Pinpoint the cell where the given text exists, returning its [X, Y] midpoint coordinate. 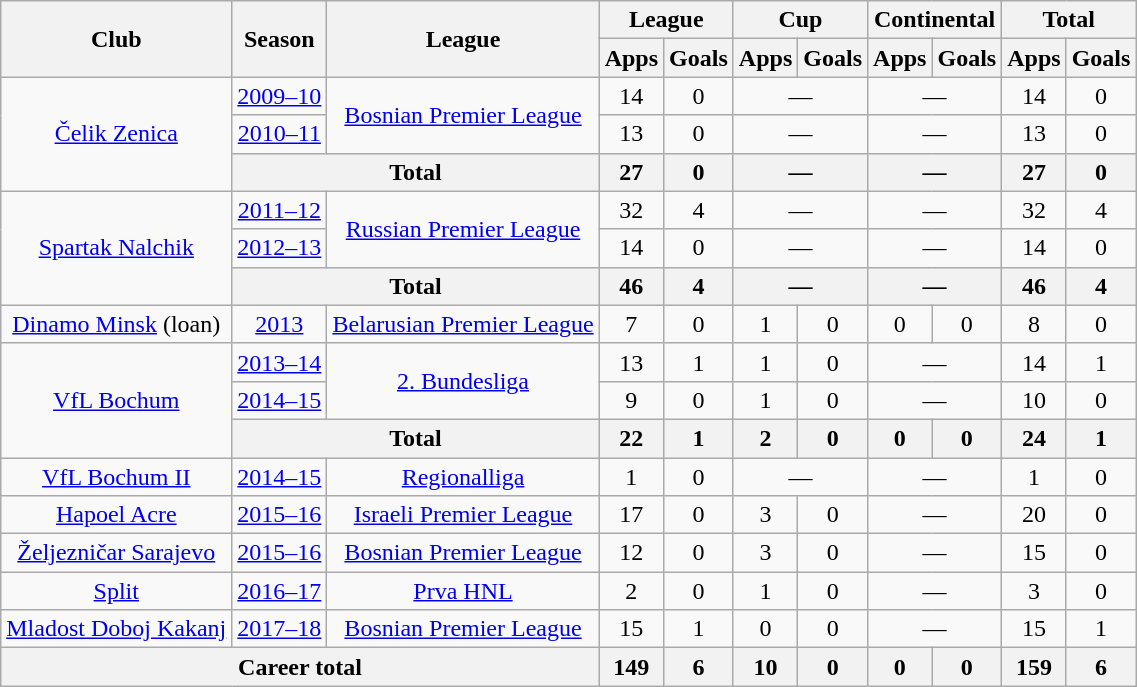
24 [1034, 438]
Career total [300, 667]
2013 [280, 324]
17 [631, 515]
Željezničar Sarajevo [116, 553]
2. Bundesliga [463, 381]
Continental [935, 20]
Spartak Nalchik [116, 248]
2013–14 [280, 362]
Cup [800, 20]
149 [631, 667]
Dinamo Minsk (loan) [116, 324]
Season [280, 39]
Prva HNL [463, 591]
Club [116, 39]
Israeli Premier League [463, 515]
7 [631, 324]
2011–12 [280, 210]
2012–13 [280, 248]
Split [116, 591]
Russian Premier League [463, 229]
159 [1034, 667]
9 [631, 400]
Mladost Doboj Kakanj [116, 629]
20 [1034, 515]
Regionalliga [463, 477]
Hapoel Acre [116, 515]
VfL Bochum [116, 400]
22 [631, 438]
VfL Bochum II [116, 477]
Čelik Zenica [116, 134]
2009–10 [280, 96]
2016–17 [280, 591]
Belarusian Premier League [463, 324]
2017–18 [280, 629]
2010–11 [280, 134]
12 [631, 553]
8 [1034, 324]
